Identify which cell holds the provided text, then report its [x, y] central coordinate. 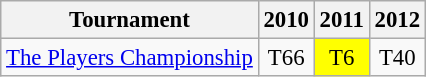
2011 [342, 20]
T40 [397, 58]
The Players Championship [130, 58]
T6 [342, 58]
2010 [286, 20]
Tournament [130, 20]
2012 [397, 20]
T66 [286, 58]
